From the cell containing the given text, extract its center point as (X, Y) coordinate. 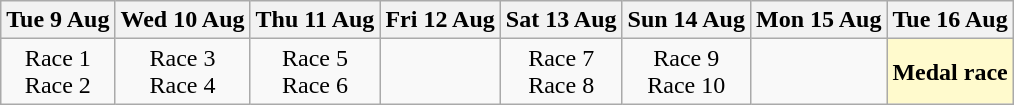
Sun 14 Aug (686, 20)
Race 5Race 6 (315, 72)
Medal race (950, 72)
Race 3Race 4 (182, 72)
Race 7Race 8 (561, 72)
Tue 16 Aug (950, 20)
Sat 13 Aug (561, 20)
Tue 9 Aug (58, 20)
Wed 10 Aug (182, 20)
Thu 11 Aug (315, 20)
Race 1Race 2 (58, 72)
Race 9Race 10 (686, 72)
Fri 12 Aug (440, 20)
Mon 15 Aug (818, 20)
